Scan for the cell matching the given text and deliver its [x, y] coordinate at center. 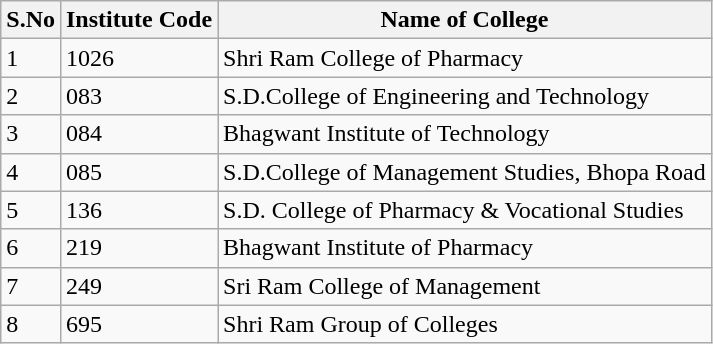
Bhagwant Institute of Technology [465, 134]
249 [138, 286]
2 [31, 96]
6 [31, 248]
136 [138, 210]
3 [31, 134]
219 [138, 248]
5 [31, 210]
1 [31, 58]
Name of College [465, 20]
4 [31, 172]
S.D. College of Pharmacy & Vocational Studies [465, 210]
085 [138, 172]
Sri Ram College of Management [465, 286]
084 [138, 134]
Shri Ram Group of Colleges [465, 324]
S.D.College of Management Studies, Bhopa Road [465, 172]
1026 [138, 58]
Bhagwant Institute of Pharmacy [465, 248]
695 [138, 324]
Institute Code [138, 20]
083 [138, 96]
S.No [31, 20]
8 [31, 324]
Shri Ram College of Pharmacy [465, 58]
S.D.College of Engineering and Technology [465, 96]
7 [31, 286]
